Provide the (X, Y) coordinate of the cell's center where the given text is located.  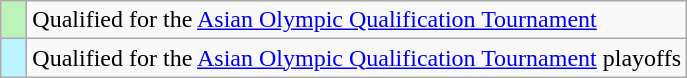
Qualified for the Asian Olympic Qualification Tournament (357, 20)
Qualified for the Asian Olympic Qualification Tournament playoffs (357, 58)
